Provide the [X, Y] coordinate of the cell's center where the given text is located.  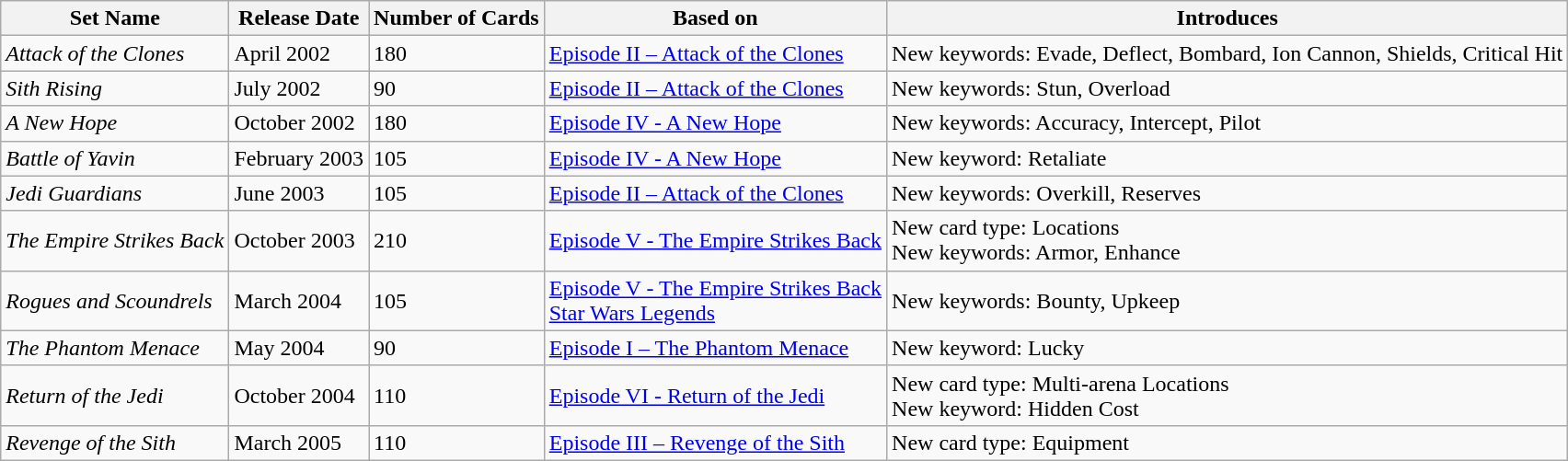
New card type: Equipment [1228, 443]
April 2002 [299, 53]
February 2003 [299, 158]
June 2003 [299, 193]
Based on [715, 18]
Episode III – Revenge of the Sith [715, 443]
Sith Rising [115, 88]
New keyword: Retaliate [1228, 158]
Set Name [115, 18]
Jedi Guardians [115, 193]
Attack of the Clones [115, 53]
New keywords: Overkill, Reserves [1228, 193]
October 2003 [299, 241]
The Empire Strikes Back [115, 241]
210 [456, 241]
Episode I – The Phantom Menace [715, 348]
New keyword: Lucky [1228, 348]
Episode V - The Empire Strikes BackStar Wars Legends [715, 300]
A New Hope [115, 123]
Battle of Yavin [115, 158]
March 2005 [299, 443]
May 2004 [299, 348]
New keywords: Evade, Deflect, Bombard, Ion Cannon, Shields, Critical Hit [1228, 53]
Release Date [299, 18]
New card type: LocationsNew keywords: Armor, Enhance [1228, 241]
Rogues and Scoundrels [115, 300]
New keywords: Bounty, Upkeep [1228, 300]
March 2004 [299, 300]
Episode V - The Empire Strikes Back [715, 241]
Number of Cards [456, 18]
Introduces [1228, 18]
New card type: Multi-arena LocationsNew keyword: Hidden Cost [1228, 396]
New keywords: Stun, Overload [1228, 88]
Revenge of the Sith [115, 443]
July 2002 [299, 88]
The Phantom Menace [115, 348]
Episode VI - Return of the Jedi [715, 396]
Return of the Jedi [115, 396]
October 2004 [299, 396]
New keywords: Accuracy, Intercept, Pilot [1228, 123]
October 2002 [299, 123]
